Return (X, Y) of the center of cell containing provided text 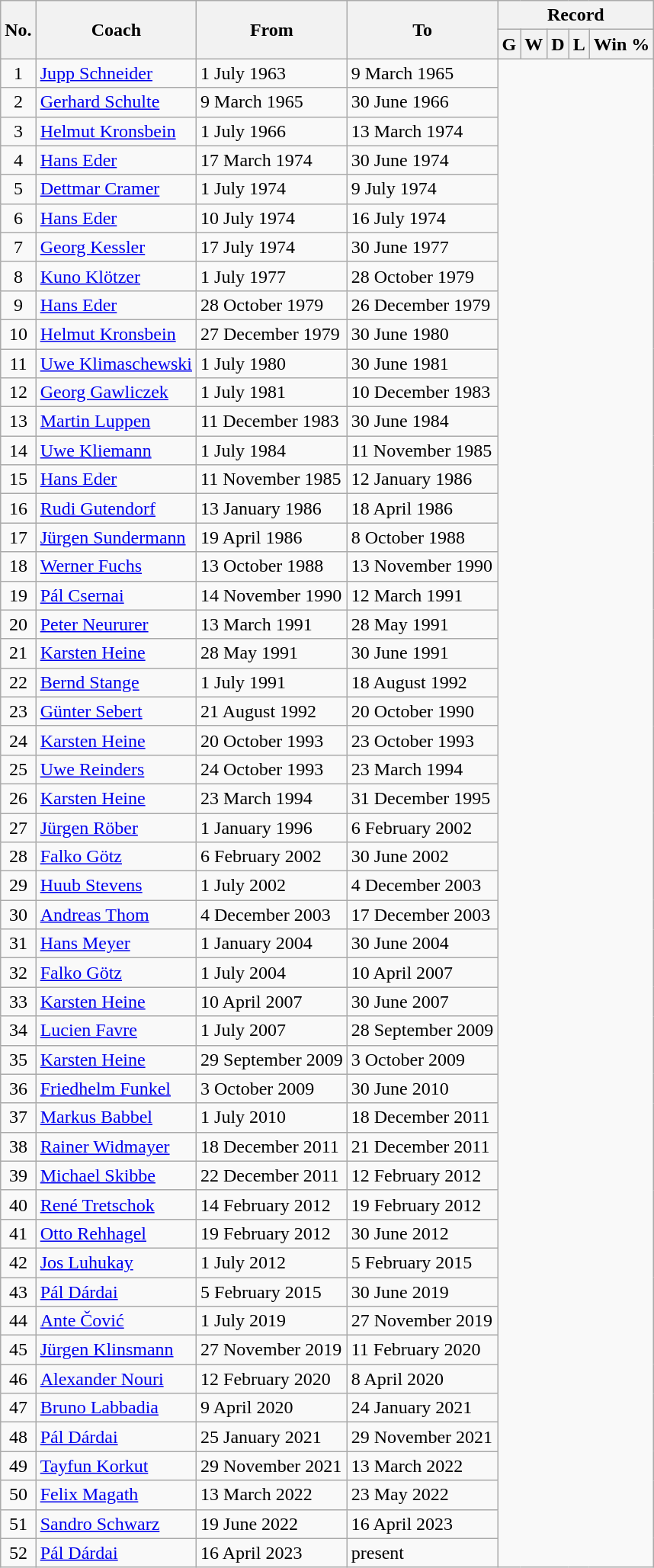
Uwe Reinders (116, 769)
Georg Kessler (116, 247)
6 (18, 218)
Markus Babbel (116, 1117)
46 (18, 1379)
27 December 1979 (272, 334)
1 July 1977 (272, 276)
30 June 2010 (422, 1089)
18 August 1992 (422, 682)
Win % (622, 44)
13 (18, 422)
Andreas Thom (116, 915)
Coach (116, 30)
Dettmar Cramer (116, 189)
Jos Luhukay (116, 1262)
Bruno Labbadia (116, 1408)
Kuno Klötzer (116, 276)
30 (18, 915)
Friedhelm Funkel (116, 1089)
50 (18, 1495)
15 (18, 479)
29 (18, 886)
17 March 1974 (272, 160)
41 (18, 1233)
2 (18, 102)
45 (18, 1350)
24 (18, 740)
Jürgen Sundermann (116, 537)
12 March 1991 (422, 595)
4 (18, 160)
23 October 1993 (422, 740)
48 (18, 1437)
9 (18, 305)
Hans Meyer (116, 944)
20 October 1993 (272, 740)
36 (18, 1089)
1 (18, 73)
Lucien Favre (116, 1031)
30 June 2004 (422, 944)
19 (18, 595)
Günter Sebert (116, 711)
23 (18, 711)
Alexander Nouri (116, 1379)
16 July 1974 (422, 218)
17 (18, 537)
1 July 2004 (272, 973)
Jürgen Klinsmann (116, 1350)
10 July 1974 (272, 218)
11 February 2020 (422, 1350)
Jürgen Röber (116, 827)
20 October 1990 (422, 711)
present (422, 1553)
1 July 1963 (272, 73)
11 (18, 364)
30 June 1980 (422, 334)
Jupp Schneider (116, 73)
12 February 2020 (272, 1379)
14 November 1990 (272, 595)
17 December 2003 (422, 915)
27 (18, 827)
Rainer Widmayer (116, 1146)
35 (18, 1060)
20 (18, 624)
30 June 1977 (422, 247)
21 (18, 653)
10 December 1983 (422, 393)
1 July 1966 (272, 131)
25 January 2021 (272, 1437)
31 (18, 944)
8 April 2020 (422, 1379)
13 March 1974 (422, 131)
12 (18, 393)
39 (18, 1175)
Otto Rehhagel (116, 1233)
13 January 1986 (272, 508)
9 July 1974 (422, 189)
Sandro Schwarz (116, 1524)
51 (18, 1524)
13 October 1988 (272, 566)
9 April 2020 (272, 1408)
33 (18, 1002)
28 (18, 857)
Michael Skibbe (116, 1175)
30 June 1981 (422, 364)
23 May 2022 (422, 1495)
44 (18, 1321)
16 (18, 508)
1 July 2010 (272, 1117)
Bernd Stange (116, 682)
10 (18, 334)
L (579, 44)
Record (576, 15)
21 August 1992 (272, 711)
30 June 2002 (422, 857)
34 (18, 1031)
30 June 1991 (422, 653)
1 July 1980 (272, 364)
14 (18, 451)
13 November 1990 (422, 566)
Peter Neururer (116, 624)
Georg Gawliczek (116, 393)
1 July 1981 (272, 393)
Uwe Kliemann (116, 451)
Felix Magath (116, 1495)
René Tretschok (116, 1204)
32 (18, 973)
1 July 2019 (272, 1321)
25 (18, 769)
28 September 2009 (422, 1031)
8 October 1988 (422, 537)
Tayfun Korkut (116, 1466)
Rudi Gutendorf (116, 508)
Huub Stevens (116, 886)
Uwe Klimaschewski (116, 364)
5 (18, 189)
1 July 2012 (272, 1262)
From (272, 30)
26 December 1979 (422, 305)
12 January 1986 (422, 479)
30 June 2019 (422, 1292)
Ante Čović (116, 1321)
24 January 2021 (422, 1408)
19 June 2022 (272, 1524)
30 June 1974 (422, 160)
18 April 1986 (422, 508)
Gerhard Schulte (116, 102)
18 (18, 566)
30 June 1984 (422, 422)
13 March 1991 (272, 624)
1 January 1996 (272, 827)
49 (18, 1466)
30 June 2012 (422, 1233)
47 (18, 1408)
42 (18, 1262)
G (509, 44)
24 October 1993 (272, 769)
26 (18, 798)
31 December 1995 (422, 798)
No. (18, 30)
W (534, 44)
1 July 1984 (272, 451)
1 July 2002 (272, 886)
43 (18, 1292)
37 (18, 1117)
1 July 1991 (272, 682)
11 December 1983 (272, 422)
19 April 1986 (272, 537)
7 (18, 247)
D (558, 44)
52 (18, 1553)
Werner Fuchs (116, 566)
14 February 2012 (272, 1204)
22 December 2011 (272, 1175)
21 December 2011 (422, 1146)
1 July 1974 (272, 189)
1 July 2007 (272, 1031)
Pál Csernai (116, 595)
17 July 1974 (272, 247)
29 September 2009 (272, 1060)
3 (18, 131)
30 June 2007 (422, 1002)
To (422, 30)
12 February 2012 (422, 1175)
30 June 1966 (422, 102)
38 (18, 1146)
22 (18, 682)
8 (18, 276)
1 January 2004 (272, 944)
Martin Luppen (116, 422)
40 (18, 1204)
